Extract the (x, y) coordinate from the center of the cell holding the provided text.  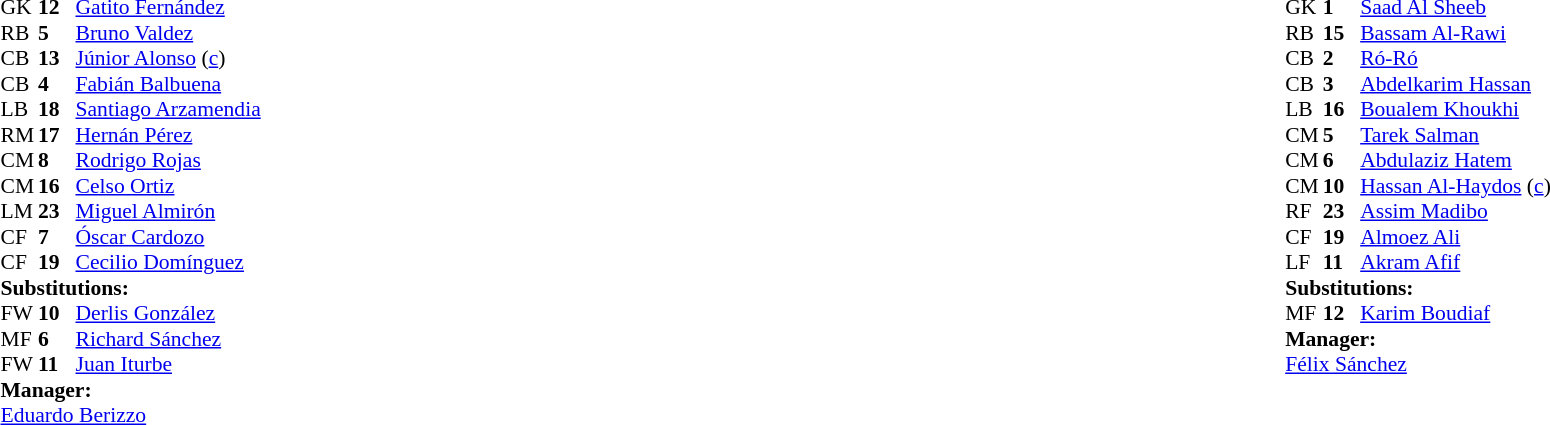
LM (19, 211)
Bruno Valdez (168, 33)
Óscar Cardozo (168, 237)
Hernán Pérez (168, 135)
Miguel Almirón (168, 211)
8 (57, 161)
RF (1304, 211)
15 (1342, 33)
Substitutions: (130, 288)
17 (57, 135)
Celso Ortiz (168, 186)
LF (1304, 263)
Juan Iturbe (168, 365)
Júnior Alonso (c) (168, 59)
3 (1342, 84)
13 (57, 59)
Derlis González (168, 313)
Manager: (130, 390)
Rodrigo Rojas (168, 161)
RM (19, 135)
7 (57, 237)
Richard Sánchez (168, 339)
Santiago Arzamendia (168, 109)
Fabián Balbuena (168, 84)
Cecilio Domínguez (168, 263)
12 (1342, 313)
18 (57, 109)
4 (57, 84)
2 (1342, 59)
